Search for the cell housing the specified text and yield its (X, Y) center coordinate. 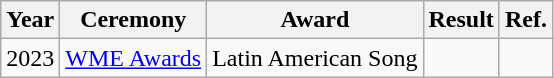
Result (461, 20)
Latin American Song (315, 58)
WME Awards (134, 58)
2023 (30, 58)
Award (315, 20)
Ref. (526, 20)
Ceremony (134, 20)
Year (30, 20)
